Identify which cell holds the provided text, then report its [x, y] central coordinate. 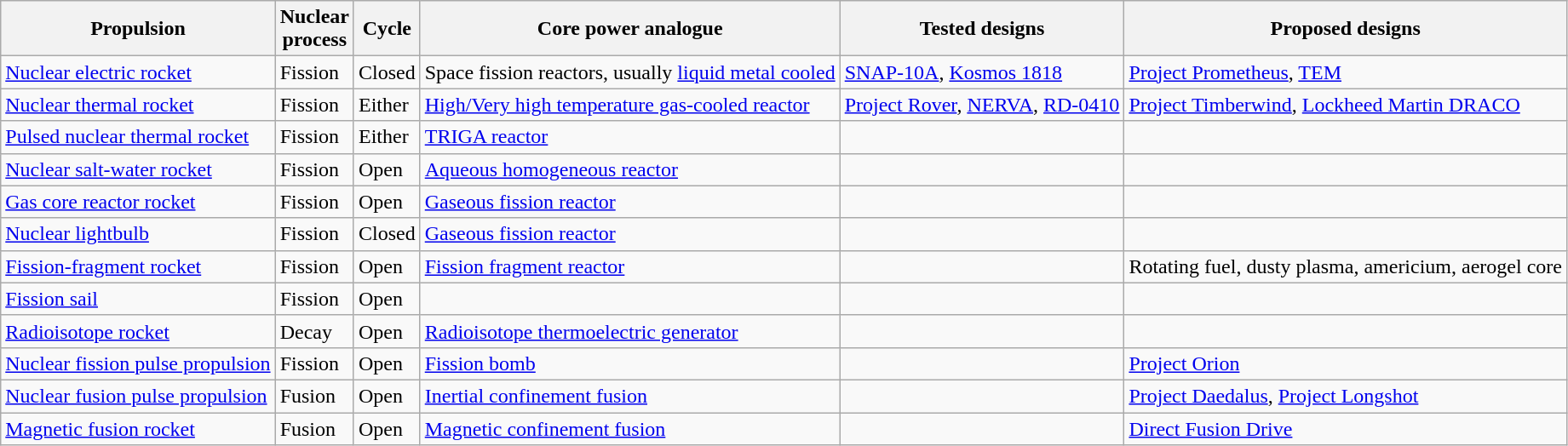
Proposed designs [1346, 29]
Magnetic confinement fusion [630, 428]
Nuclear salt-water rocket [138, 169]
Rotating fuel, dusty plasma, americium, aerogel core [1346, 266]
High/Very high temperature gas-cooled reactor [630, 105]
Propulsion [138, 29]
Project Rover, NERVA, RD-0410 [982, 105]
Nuclear fission pulse propulsion [138, 363]
TRIGA reactor [630, 137]
Tested designs [982, 29]
Project Timberwind, Lockheed Martin DRACO [1346, 105]
Project Prometheus, TEM [1346, 72]
Pulsed nuclear thermal rocket [138, 137]
Gas core reactor rocket [138, 202]
Magnetic fusion rocket [138, 428]
Decay [314, 331]
Nuclear thermal rocket [138, 105]
SNAP-10A, Kosmos 1818 [982, 72]
Cycle [387, 29]
Inertial confinement fusion [630, 396]
Space fission reactors, usually liquid metal cooled [630, 72]
Radioisotope rocket [138, 331]
Project Daedalus, Project Longshot [1346, 396]
Nuclear lightbulb [138, 234]
Aqueous homogeneous reactor [630, 169]
Project Orion [1346, 363]
Nuclear electric rocket [138, 72]
Fission-fragment rocket [138, 266]
Fission sail [138, 299]
Fission bomb [630, 363]
Radioisotope thermoelectric generator [630, 331]
Direct Fusion Drive [1346, 428]
Nuclear fusion pulse propulsion [138, 396]
Fission fragment reactor [630, 266]
Nuclearprocess [314, 29]
Core power analogue [630, 29]
